Determine the [X, Y] coordinate at the center of the cell enclosing the given text.  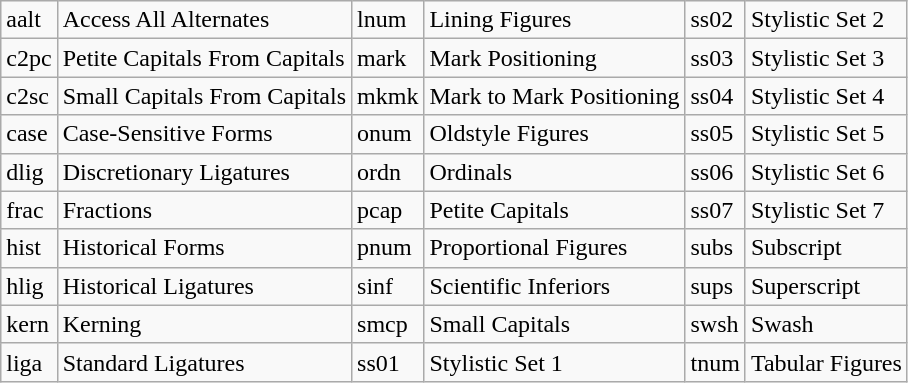
Stylistic Set 1 [554, 362]
hist [29, 248]
aalt [29, 20]
Oldstyle Figures [554, 134]
sinf [388, 286]
frac [29, 210]
Discretionary Ligatures [204, 172]
Stylistic Set 4 [826, 96]
Historical Ligatures [204, 286]
ss06 [715, 172]
Historical Forms [204, 248]
pnum [388, 248]
ss04 [715, 96]
Stylistic Set 6 [826, 172]
Ordinals [554, 172]
Tabular Figures [826, 362]
lnum [388, 20]
ss05 [715, 134]
Mark Positioning [554, 58]
Superscript [826, 286]
Petite Capitals [554, 210]
swsh [715, 324]
Standard Ligatures [204, 362]
Access All Alternates [204, 20]
Proportional Figures [554, 248]
ss03 [715, 58]
ss02 [715, 20]
Lining Figures [554, 20]
Petite Capitals From Capitals [204, 58]
Fractions [204, 210]
kern [29, 324]
Stylistic Set 7 [826, 210]
tnum [715, 362]
onum [388, 134]
Mark to Mark Positioning [554, 96]
Subscript [826, 248]
smcp [388, 324]
dlig [29, 172]
mkmk [388, 96]
Scientific Inferiors [554, 286]
case [29, 134]
subs [715, 248]
Kerning [204, 324]
Stylistic Set 5 [826, 134]
c2sc [29, 96]
hlig [29, 286]
sups [715, 286]
Small Capitals From Capitals [204, 96]
Case-Sensitive Forms [204, 134]
ss07 [715, 210]
Swash [826, 324]
mark [388, 58]
c2pc [29, 58]
pcap [388, 210]
ss01 [388, 362]
Stylistic Set 3 [826, 58]
Small Capitals [554, 324]
liga [29, 362]
Stylistic Set 2 [826, 20]
ordn [388, 172]
